Search for the cell housing the specified text and yield its (x, y) center coordinate. 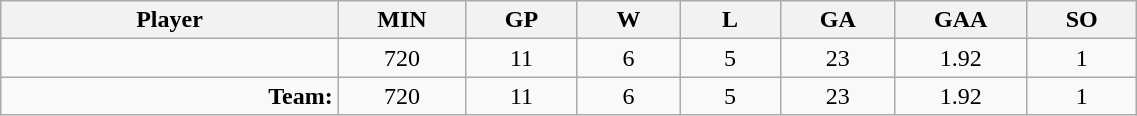
MIN (402, 20)
Player (170, 20)
GA (838, 20)
GP (522, 20)
SO (1081, 20)
Team: (170, 96)
L (730, 20)
W (628, 20)
GAA (961, 20)
